Scan for the cell matching the given text and deliver its (X, Y) coordinate at center. 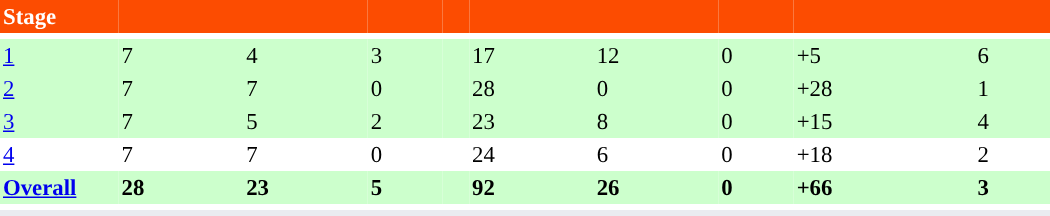
26 (656, 188)
+28 (884, 88)
+66 (884, 188)
+5 (884, 56)
Overall (59, 188)
+18 (884, 154)
+15 (884, 122)
8 (656, 122)
24 (532, 154)
92 (532, 188)
Stage (59, 16)
17 (532, 56)
12 (656, 56)
